From the cell containing the given text, extract its center point as [X, Y] coordinate. 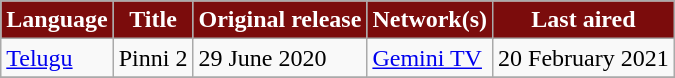
Original release [280, 20]
Network(s) [430, 20]
29 June 2020 [280, 58]
Language [57, 20]
Pinni 2 [153, 58]
20 February 2021 [584, 58]
Title [153, 20]
Last aired [584, 20]
Gemini TV [430, 58]
Telugu [57, 58]
